Find where the given text appears and provide that cell's center as (X, Y) coordinate. 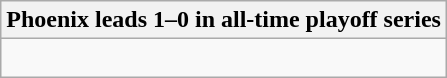
Phoenix leads 1–0 in all-time playoff series (224, 20)
